Detect which cell encompasses the target text, then output its (X, Y) center coordinate. 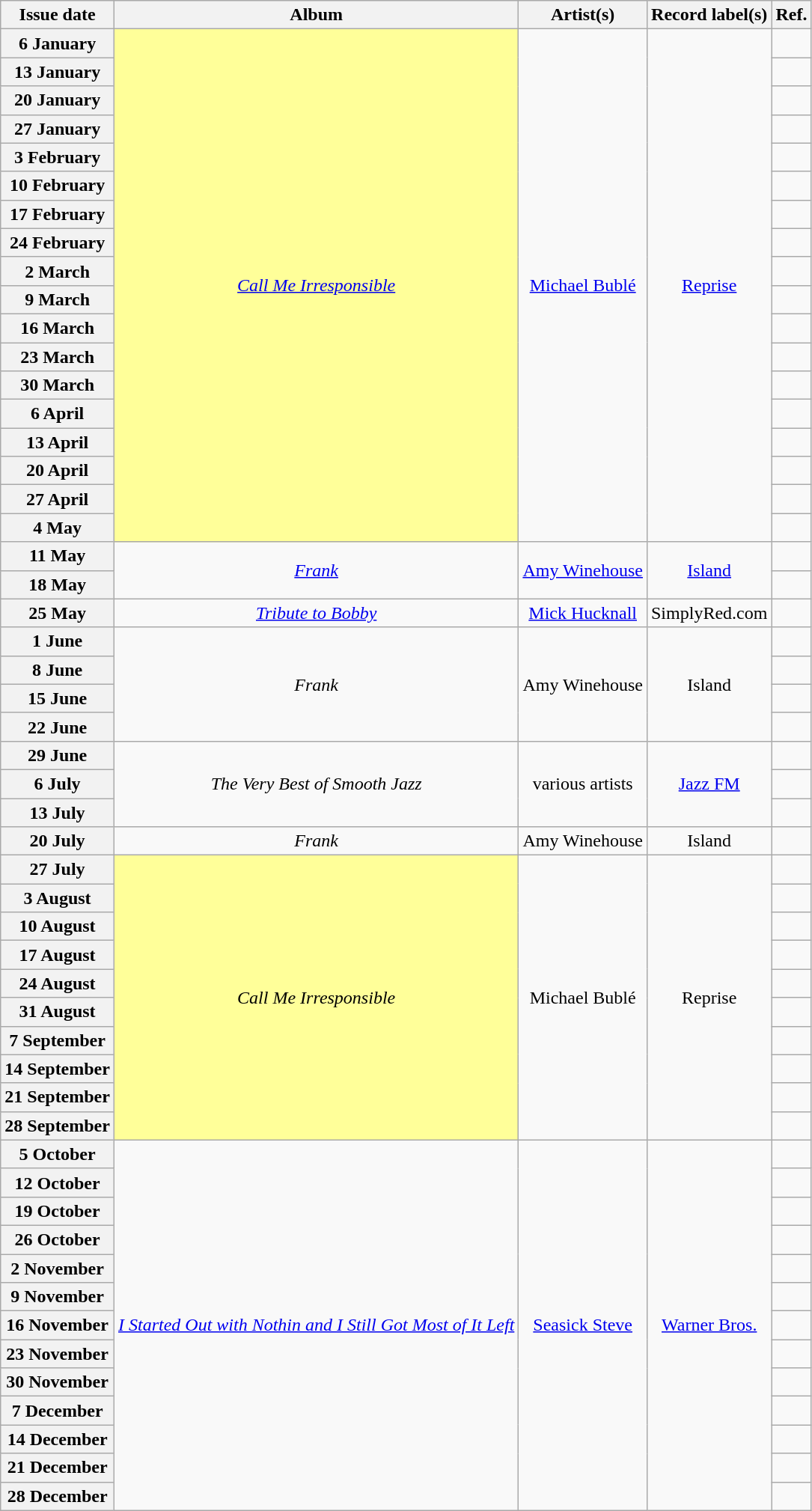
19 October (58, 1211)
15 June (58, 698)
SimplyRed.com (709, 613)
13 April (58, 442)
8 June (58, 670)
28 September (58, 1126)
29 June (58, 755)
6 January (58, 43)
23 March (58, 357)
14 December (58, 1439)
21 December (58, 1468)
17 February (58, 214)
21 September (58, 1097)
20 January (58, 100)
20 April (58, 471)
30 March (58, 385)
27 April (58, 499)
28 December (58, 1496)
16 November (58, 1325)
9 March (58, 299)
13 January (58, 72)
7 September (58, 1040)
3 August (58, 898)
Record label(s) (709, 15)
Seasick Steve (583, 1325)
17 August (58, 955)
Album (316, 15)
various artists (583, 784)
24 February (58, 242)
3 February (58, 157)
12 October (58, 1182)
7 December (58, 1411)
11 May (58, 556)
4 May (58, 528)
25 May (58, 613)
2 November (58, 1269)
Warner Bros. (709, 1325)
27 July (58, 870)
14 September (58, 1069)
13 July (58, 812)
9 November (58, 1297)
23 November (58, 1354)
27 January (58, 129)
Tribute to Bobby (316, 613)
6 April (58, 414)
10 February (58, 186)
22 June (58, 727)
31 August (58, 1012)
Ref. (792, 15)
The Very Best of Smooth Jazz (316, 784)
24 August (58, 983)
2 March (58, 271)
I Started Out with Nothin and I Still Got Most of It Left (316, 1325)
Jazz FM (709, 784)
30 November (58, 1382)
26 October (58, 1239)
Artist(s) (583, 15)
20 July (58, 841)
1 June (58, 641)
6 July (58, 784)
10 August (58, 927)
Issue date (58, 15)
16 March (58, 328)
Mick Hucknall (583, 613)
18 May (58, 584)
5 October (58, 1154)
